Extract the (x, y) coordinate from the center of the cell holding the provided text.  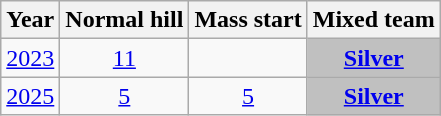
Mass start (248, 20)
2023 (30, 58)
11 (124, 58)
2025 (30, 96)
Mixed team (374, 20)
Year (30, 20)
Normal hill (124, 20)
